Find where the given text appears and provide that cell's center as [x, y] coordinate. 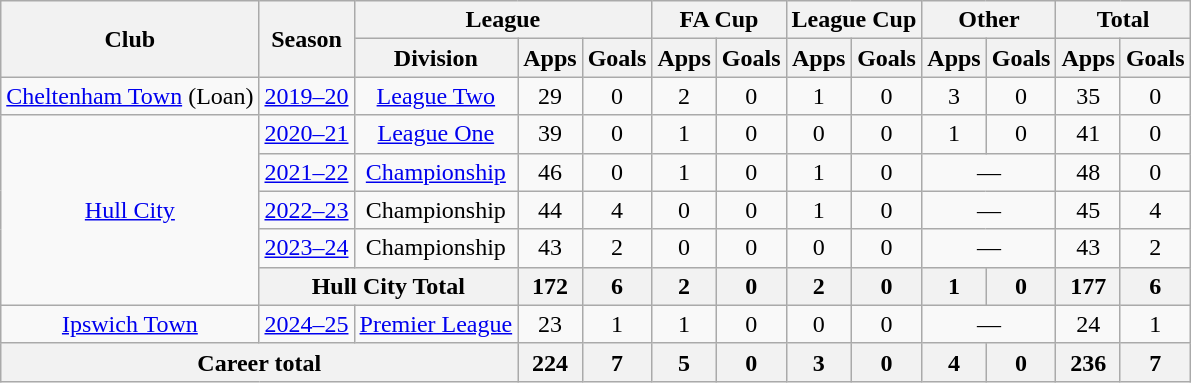
FA Cup [719, 20]
2021–22 [306, 172]
Hull City Total [388, 286]
45 [1088, 210]
29 [550, 96]
League Two [436, 96]
Total [1123, 20]
5 [684, 362]
172 [550, 286]
Cheltenham Town (Loan) [130, 96]
Premier League [436, 324]
2019–20 [306, 96]
224 [550, 362]
39 [550, 134]
Other [989, 20]
236 [1088, 362]
44 [550, 210]
Ipswich Town [130, 324]
League [503, 20]
2024–25 [306, 324]
24 [1088, 324]
48 [1088, 172]
2020–21 [306, 134]
177 [1088, 286]
Club [130, 39]
Division [436, 58]
Career total [260, 362]
46 [550, 172]
League One [436, 134]
Season [306, 39]
League Cup [854, 20]
41 [1088, 134]
2023–24 [306, 248]
Hull City [130, 210]
2022–23 [306, 210]
35 [1088, 96]
23 [550, 324]
